Output the (X, Y) coordinate of the center of the cell containing the given text.  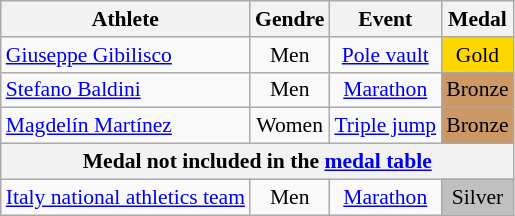
Stefano Baldini (126, 90)
Giuseppe Gibilisco (126, 55)
Italy national athletics team (126, 197)
Athlete (126, 19)
Medal (477, 19)
Medal not included in the medal table (258, 162)
Gold (477, 55)
Pole vault (385, 55)
Women (290, 126)
Magdelín Martínez (126, 126)
Event (385, 19)
Silver (477, 197)
Triple jump (385, 126)
Gendre (290, 19)
